Return [X, Y] of the center of cell containing provided text 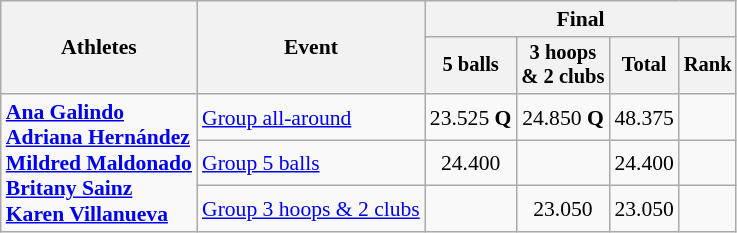
Rank [708, 66]
Event [311, 48]
3 hoops& 2 clubs [562, 66]
Group 5 balls [311, 163]
23.525 Q [471, 117]
Final [581, 19]
24.850 Q [562, 117]
Group 3 hoops & 2 clubs [311, 209]
Total [644, 66]
48.375 [644, 117]
Ana GalindoAdriana HernándezMildred MaldonadoBritany SainzKaren Villanueva [99, 163]
Athletes [99, 48]
5 balls [471, 66]
Group all-around [311, 117]
